For the text-containing cell, return its midpoint in [X, Y] coordinate format. 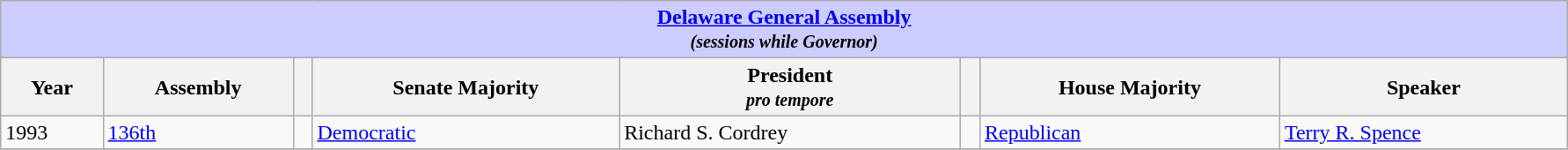
Republican [1130, 132]
Assembly [198, 86]
Presidentpro tempore [790, 86]
Democratic [466, 132]
Delaware General Assembly (sessions while Governor) [785, 30]
Speaker [1424, 86]
Richard S. Cordrey [790, 132]
1993 [52, 132]
Senate Majority [466, 86]
Terry R. Spence [1424, 132]
House Majority [1130, 86]
136th [198, 132]
Year [52, 86]
